From the cell containing the given text, extract its center point as (X, Y) coordinate. 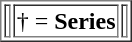
† = Series (66, 20)
